Detect which cell encompasses the target text, then output its (x, y) center coordinate. 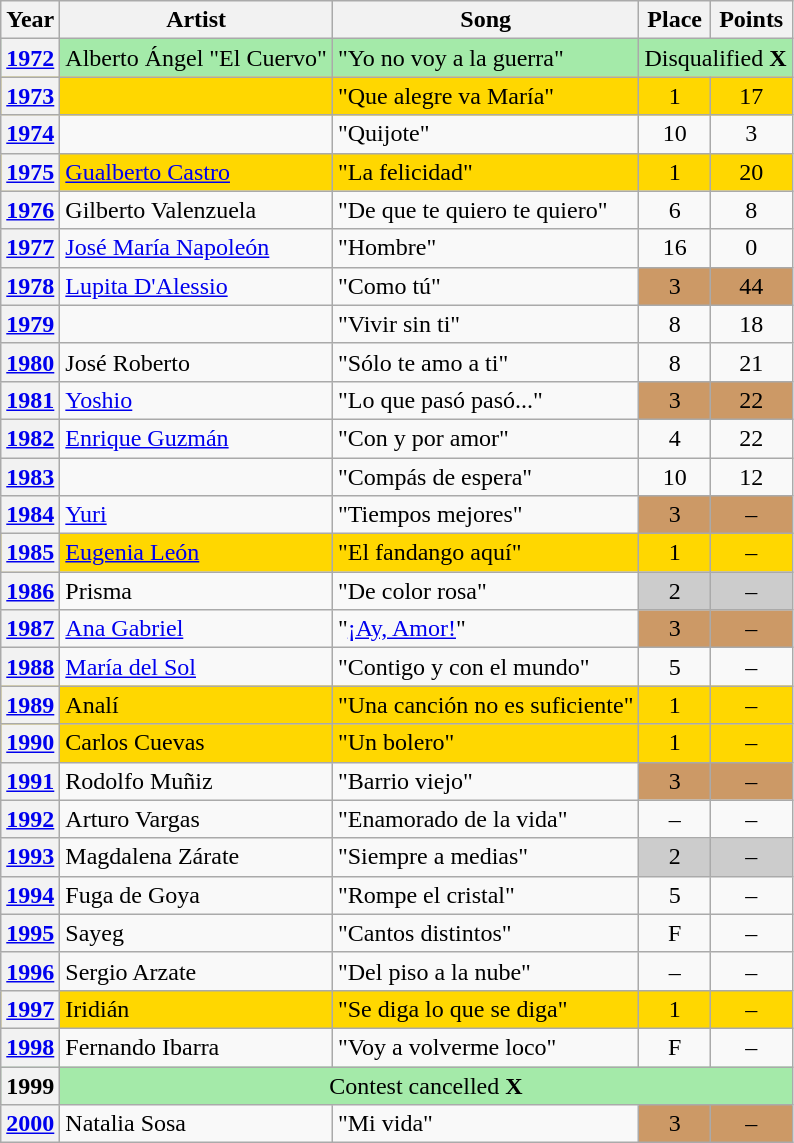
"Enamorado de la vida" (486, 819)
Yuri (196, 515)
1985 (30, 553)
Artist (196, 20)
"¡Ay, Amor!" (486, 629)
"Una canción no es suficiente" (486, 705)
1972 (30, 58)
44 (751, 286)
"Voy a volverme loco" (486, 1047)
"Mi vida" (486, 1124)
1978 (30, 286)
Lupita D'Alessio (196, 286)
María del Sol (196, 667)
"Sólo te amo a ti" (486, 362)
1995 (30, 933)
"De color rosa" (486, 591)
José Roberto (196, 362)
1987 (30, 629)
1996 (30, 971)
1993 (30, 857)
Fernando Ibarra (196, 1047)
1986 (30, 591)
16 (674, 248)
"Un bolero" (486, 743)
Iridián (196, 1009)
21 (751, 362)
1983 (30, 477)
4 (674, 438)
Points (751, 20)
Sayeg (196, 933)
"Hombre" (486, 248)
"Cantos distintos" (486, 933)
Fuga de Goya (196, 895)
1975 (30, 172)
1977 (30, 248)
1974 (30, 134)
"Con y por amor" (486, 438)
Ana Gabriel (196, 629)
"Rompe el cristal" (486, 895)
"Siempre a medias" (486, 857)
Gualberto Castro (196, 172)
1982 (30, 438)
Eugenia León (196, 553)
1976 (30, 210)
1981 (30, 400)
Disqualified X (716, 58)
1973 (30, 96)
1999 (30, 1085)
1991 (30, 781)
6 (674, 210)
Year (30, 20)
1988 (30, 667)
"Del piso a la nube" (486, 971)
1990 (30, 743)
Carlos Cuevas (196, 743)
Natalia Sosa (196, 1124)
"Que alegre va María" (486, 96)
17 (751, 96)
1994 (30, 895)
Arturo Vargas (196, 819)
Gilberto Valenzuela (196, 210)
"La felicidad" (486, 172)
Song (486, 20)
12 (751, 477)
1984 (30, 515)
"Lo que pasó pasó..." (486, 400)
Alberto Ángel "El Cuervo" (196, 58)
Prisma (196, 591)
"Se diga lo que se diga" (486, 1009)
1992 (30, 819)
Enrique Guzmán (196, 438)
José María Napoleón (196, 248)
"Compás de espera" (486, 477)
1997 (30, 1009)
"Vivir sin ti" (486, 324)
1979 (30, 324)
1980 (30, 362)
20 (751, 172)
Contest cancelled X (426, 1085)
"Contigo y con el mundo" (486, 667)
Rodolfo Muñiz (196, 781)
"Tiempos mejores" (486, 515)
"Quijote" (486, 134)
"Barrio viejo" (486, 781)
"El fandango aquí" (486, 553)
Place (674, 20)
1998 (30, 1047)
"Yo no voy a la guerra" (486, 58)
Yoshio (196, 400)
Sergio Arzate (196, 971)
1989 (30, 705)
2000 (30, 1124)
18 (751, 324)
"De que te quiero te quiero" (486, 210)
Analí (196, 705)
Magdalena Zárate (196, 857)
"Como tú" (486, 286)
0 (751, 248)
